Identify which cell holds the provided text, then report its (x, y) central coordinate. 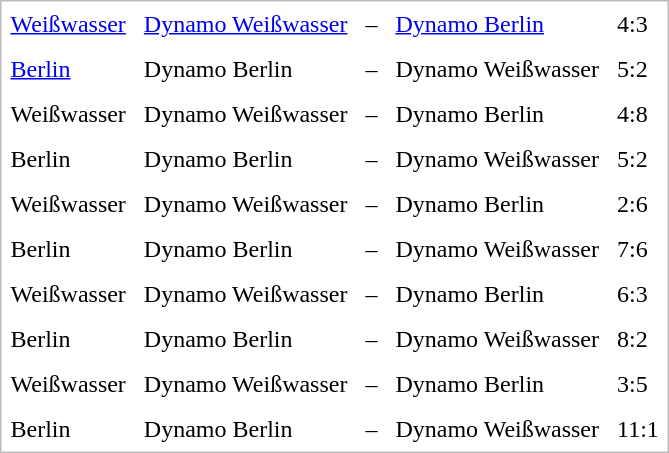
11:1 (638, 428)
2:6 (638, 204)
4:3 (638, 24)
8:2 (638, 338)
7:6 (638, 248)
4:8 (638, 114)
6:3 (638, 294)
3:5 (638, 384)
